Detect which cell encompasses the target text, then output its [X, Y] center coordinate. 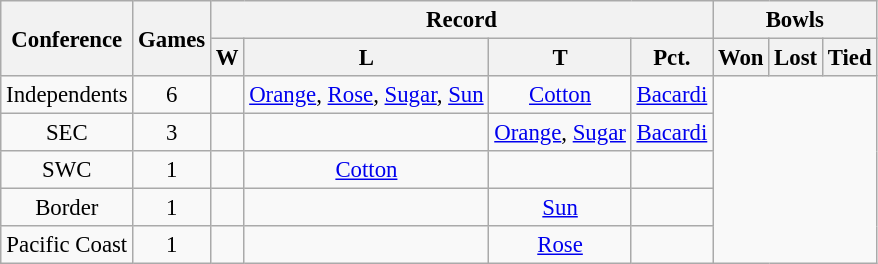
L [366, 58]
Independents [67, 95]
Orange, Sugar [560, 133]
Border [67, 208]
Sun [560, 208]
W [226, 58]
Games [172, 38]
Tied [849, 58]
Conference [67, 38]
3 [172, 133]
Orange, Rose, Sugar, Sun [366, 95]
SEC [67, 133]
Pct. [672, 58]
Rose [560, 245]
T [560, 58]
Won [741, 58]
6 [172, 95]
Bowls [795, 20]
Pacific Coast [67, 245]
Lost [796, 58]
Record [461, 20]
SWC [67, 170]
